Locate the cell with the specified text and output its (x, y) center coordinate. 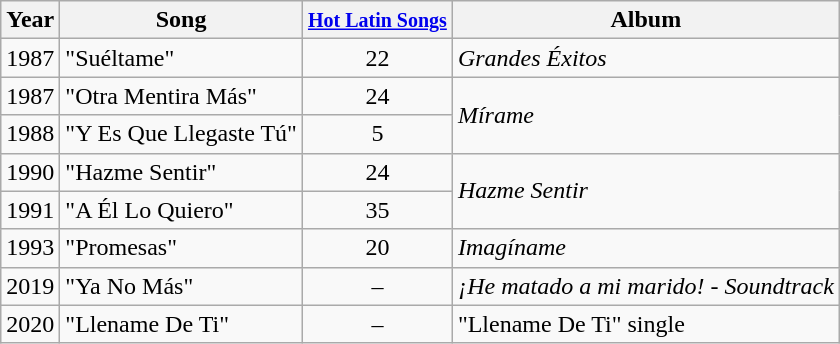
Album (646, 20)
1993 (30, 248)
¡He matado a mi marido! - Soundtrack (646, 286)
Grandes Éxitos (646, 58)
"Llename De Ti" single (646, 324)
2020 (30, 324)
"Ya No Más" (182, 286)
35 (377, 210)
"A Él Lo Quiero" (182, 210)
Hot Latin Songs (377, 20)
5 (377, 134)
Mírame (646, 115)
Imagíname (646, 248)
Song (182, 20)
22 (377, 58)
1988 (30, 134)
"Suéltame" (182, 58)
Year (30, 20)
"Llename De Ti" (182, 324)
2019 (30, 286)
"Y Es Que Llegaste Tú" (182, 134)
Hazme Sentir (646, 191)
1991 (30, 210)
"Promesas" (182, 248)
"Otra Mentira Más" (182, 96)
1990 (30, 172)
"Hazme Sentir" (182, 172)
20 (377, 248)
